Detect which cell encompasses the target text, then output its (x, y) center coordinate. 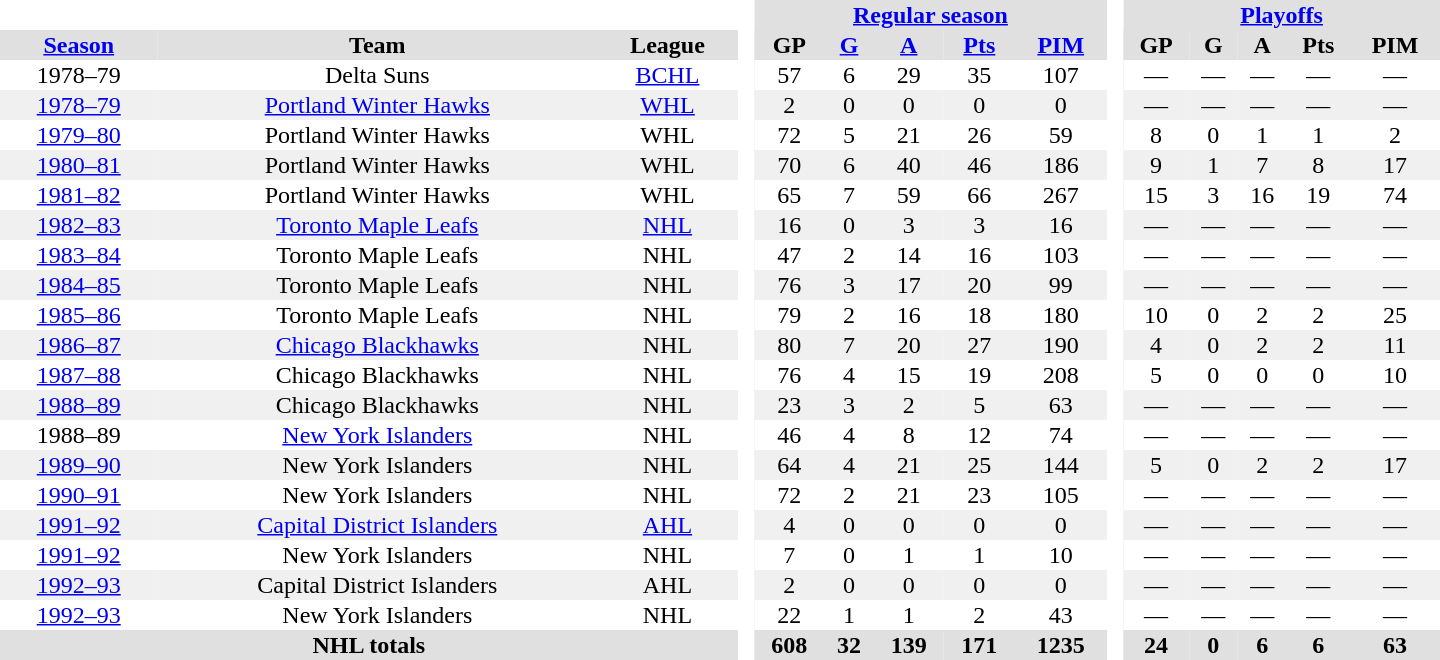
171 (980, 645)
Team (377, 45)
103 (1061, 255)
80 (790, 345)
29 (908, 75)
70 (790, 165)
Delta Suns (377, 75)
27 (980, 345)
66 (980, 195)
1981–82 (78, 195)
NHL totals (369, 645)
65 (790, 195)
267 (1061, 195)
35 (980, 75)
1984–85 (78, 285)
BCHL (668, 75)
43 (1061, 615)
1980–81 (78, 165)
79 (790, 315)
1235 (1061, 645)
47 (790, 255)
24 (1156, 645)
1987–88 (78, 375)
40 (908, 165)
180 (1061, 315)
1986–87 (78, 345)
105 (1061, 495)
14 (908, 255)
1990–91 (78, 495)
League (668, 45)
26 (980, 135)
144 (1061, 465)
57 (790, 75)
99 (1061, 285)
11 (1395, 345)
Playoffs (1282, 15)
107 (1061, 75)
1989–90 (78, 465)
1985–86 (78, 315)
32 (850, 645)
608 (790, 645)
12 (980, 435)
Regular season (930, 15)
139 (908, 645)
64 (790, 465)
1979–80 (78, 135)
18 (980, 315)
1983–84 (78, 255)
208 (1061, 375)
Season (78, 45)
1982–83 (78, 225)
9 (1156, 165)
22 (790, 615)
186 (1061, 165)
190 (1061, 345)
